Locate the cell with the specified text and output its [x, y] center coordinate. 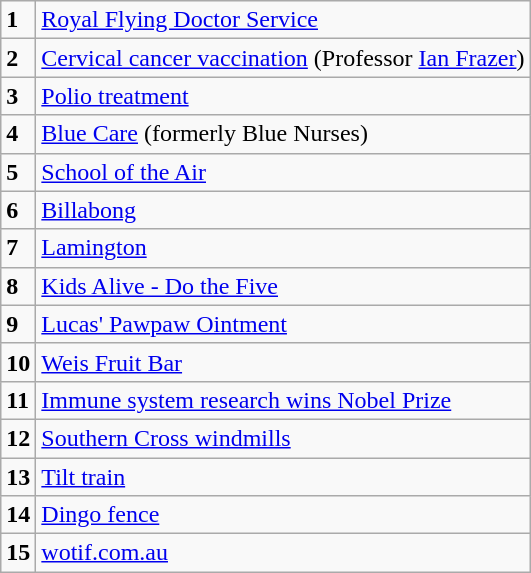
15 [18, 553]
6 [18, 210]
5 [18, 172]
Royal Flying Doctor Service [283, 20]
1 [18, 20]
4 [18, 134]
Southern Cross windmills [283, 438]
wotif.com.au [283, 553]
Dingo fence [283, 515]
Polio treatment [283, 96]
8 [18, 286]
Billabong [283, 210]
Lucas' Pawpaw Ointment [283, 324]
12 [18, 438]
Blue Care (formerly Blue Nurses) [283, 134]
Lamington [283, 248]
14 [18, 515]
Kids Alive - Do the Five [283, 286]
Weis Fruit Bar [283, 362]
13 [18, 477]
Cervical cancer vaccination (Professor Ian Frazer) [283, 58]
2 [18, 58]
School of the Air [283, 172]
11 [18, 400]
10 [18, 362]
9 [18, 324]
Tilt train [283, 477]
7 [18, 248]
3 [18, 96]
Immune system research wins Nobel Prize [283, 400]
